Scan for the cell matching the given text and deliver its [x, y] coordinate at center. 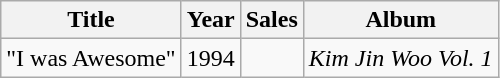
Year [210, 20]
"I was Awesome" [91, 58]
Album [400, 20]
Sales [272, 20]
Kim Jin Woo Vol. 1 [400, 58]
Title [91, 20]
1994 [210, 58]
